Output the (X, Y) coordinate of the center of the cell containing the given text.  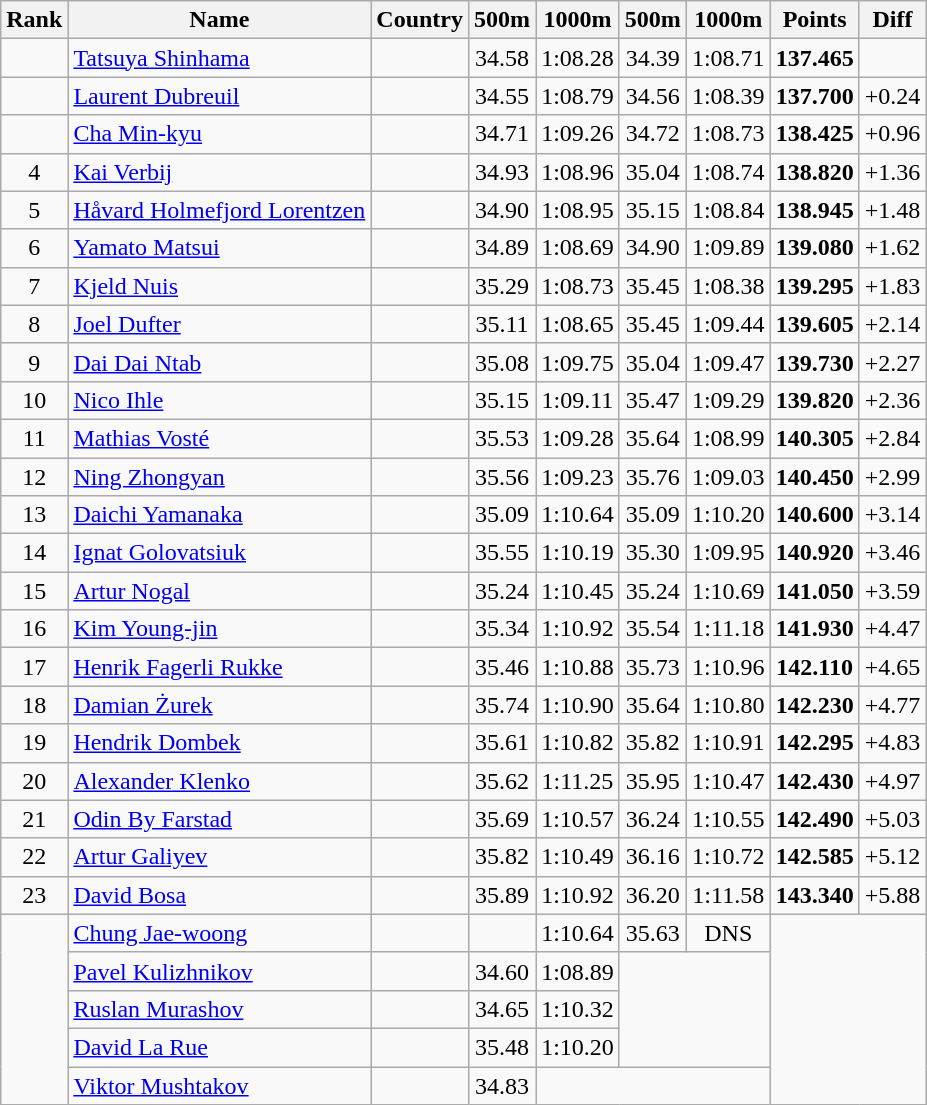
35.63 (652, 933)
23 (34, 895)
+2.27 (892, 362)
Odin By Farstad (220, 819)
17 (34, 667)
142.110 (814, 667)
Håvard Holmefjord Lorentzen (220, 210)
Diff (892, 20)
138.425 (814, 134)
+5.88 (892, 895)
+4.83 (892, 743)
Artur Nogal (220, 591)
138.820 (814, 172)
35.46 (502, 667)
1:10.32 (578, 1009)
1:08.71 (728, 58)
+2.14 (892, 324)
+5.12 (892, 857)
+4.97 (892, 781)
Ning Zhongyan (220, 477)
9 (34, 362)
34.83 (502, 1085)
15 (34, 591)
35.62 (502, 781)
14 (34, 553)
35.54 (652, 629)
4 (34, 172)
Kai Verbij (220, 172)
138.945 (814, 210)
34.55 (502, 96)
DNS (728, 933)
35.61 (502, 743)
1:11.25 (578, 781)
35.48 (502, 1047)
1:09.03 (728, 477)
Hendrik Dombek (220, 743)
1:08.65 (578, 324)
139.295 (814, 286)
Mathias Vosté (220, 438)
1:11.18 (728, 629)
Alexander Klenko (220, 781)
1:10.49 (578, 857)
139.820 (814, 400)
Rank (34, 20)
1:10.91 (728, 743)
+1.83 (892, 286)
1:10.69 (728, 591)
Country (420, 20)
+4.47 (892, 629)
8 (34, 324)
Dai Dai Ntab (220, 362)
+3.59 (892, 591)
140.450 (814, 477)
+4.77 (892, 705)
1:10.90 (578, 705)
1:10.80 (728, 705)
142.430 (814, 781)
1:08.95 (578, 210)
Damian Żurek (220, 705)
Yamato Matsui (220, 248)
35.11 (502, 324)
1:08.74 (728, 172)
12 (34, 477)
+3.46 (892, 553)
Tatsuya Shinhama (220, 58)
Points (814, 20)
1:09.89 (728, 248)
1:10.82 (578, 743)
35.89 (502, 895)
35.29 (502, 286)
+1.48 (892, 210)
1:10.55 (728, 819)
1:11.58 (728, 895)
1:08.39 (728, 96)
35.56 (502, 477)
16 (34, 629)
35.08 (502, 362)
Artur Galiyev (220, 857)
Laurent Dubreuil (220, 96)
22 (34, 857)
Pavel Kulizhnikov (220, 971)
139.605 (814, 324)
1:09.47 (728, 362)
18 (34, 705)
140.305 (814, 438)
Nico Ihle (220, 400)
Ruslan Murashov (220, 1009)
1:08.28 (578, 58)
11 (34, 438)
1:10.57 (578, 819)
10 (34, 400)
1:09.11 (578, 400)
143.340 (814, 895)
1:10.96 (728, 667)
34.60 (502, 971)
142.490 (814, 819)
13 (34, 515)
34.71 (502, 134)
1:10.47 (728, 781)
David Bosa (220, 895)
139.730 (814, 362)
1:10.45 (578, 591)
+3.14 (892, 515)
Viktor Mushtakov (220, 1085)
137.465 (814, 58)
Ignat Golovatsiuk (220, 553)
35.55 (502, 553)
+2.99 (892, 477)
142.230 (814, 705)
34.93 (502, 172)
+1.62 (892, 248)
141.050 (814, 591)
1:10.88 (578, 667)
139.080 (814, 248)
20 (34, 781)
34.65 (502, 1009)
142.585 (814, 857)
35.76 (652, 477)
1:08.38 (728, 286)
1:09.29 (728, 400)
+4.65 (892, 667)
David La Rue (220, 1047)
35.74 (502, 705)
Cha Min-kyu (220, 134)
Kjeld Nuis (220, 286)
1:08.84 (728, 210)
36.16 (652, 857)
35.30 (652, 553)
1:09.23 (578, 477)
1:08.96 (578, 172)
141.930 (814, 629)
1:09.26 (578, 134)
Kim Young-jin (220, 629)
+2.84 (892, 438)
+2.36 (892, 400)
Joel Dufter (220, 324)
+0.96 (892, 134)
34.56 (652, 96)
21 (34, 819)
Chung Jae-woong (220, 933)
34.89 (502, 248)
+5.03 (892, 819)
1:09.28 (578, 438)
36.20 (652, 895)
35.47 (652, 400)
35.95 (652, 781)
Name (220, 20)
Daichi Yamanaka (220, 515)
137.700 (814, 96)
35.53 (502, 438)
1:09.44 (728, 324)
19 (34, 743)
1:10.19 (578, 553)
1:08.79 (578, 96)
1:10.72 (728, 857)
34.39 (652, 58)
140.920 (814, 553)
142.295 (814, 743)
35.34 (502, 629)
34.72 (652, 134)
35.69 (502, 819)
1:09.75 (578, 362)
7 (34, 286)
1:08.89 (578, 971)
+1.36 (892, 172)
1:08.69 (578, 248)
140.600 (814, 515)
36.24 (652, 819)
1:09.95 (728, 553)
35.73 (652, 667)
1:08.99 (728, 438)
Henrik Fagerli Rukke (220, 667)
6 (34, 248)
+0.24 (892, 96)
34.58 (502, 58)
5 (34, 210)
